Identify which cell holds the provided text, then report its (X, Y) central coordinate. 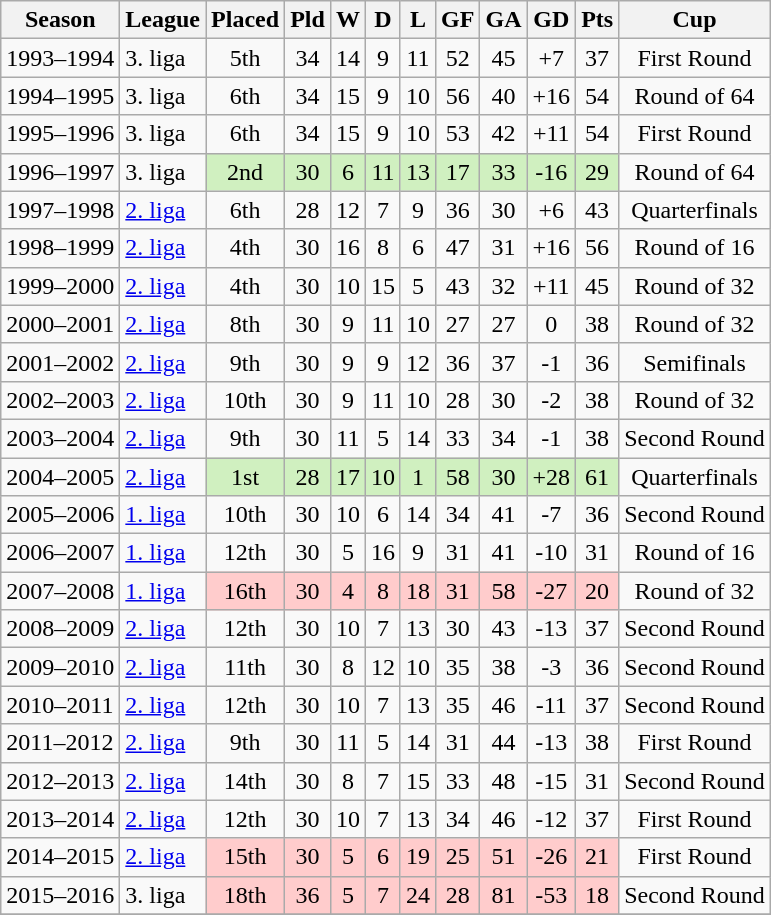
-26 (552, 857)
1 (418, 477)
29 (598, 172)
-53 (552, 895)
1999–2000 (60, 286)
2002–2003 (60, 400)
2005–2006 (60, 515)
-12 (552, 819)
League (163, 20)
2015–2016 (60, 895)
51 (504, 857)
Semifinals (695, 362)
32 (504, 286)
5th (246, 58)
1995–1996 (60, 134)
8th (246, 324)
Pld (308, 20)
+6 (552, 210)
GF (458, 20)
14th (246, 781)
GD (552, 20)
2004–2005 (60, 477)
2009–2010 (60, 667)
15th (246, 857)
Placed (246, 20)
W (348, 20)
2014–2015 (60, 857)
4 (348, 591)
-3 (552, 667)
-7 (552, 515)
2007–2008 (60, 591)
19 (418, 857)
2010–2011 (60, 705)
1994–1995 (60, 96)
2013–2014 (60, 819)
2000–2001 (60, 324)
1998–1999 (60, 248)
2011–2012 (60, 743)
2003–2004 (60, 438)
21 (598, 857)
1996–1997 (60, 172)
1st (246, 477)
18th (246, 895)
1993–1994 (60, 58)
Season (60, 20)
11th (246, 667)
20 (598, 591)
Pts (598, 20)
16th (246, 591)
52 (458, 58)
40 (504, 96)
-11 (552, 705)
GA (504, 20)
+7 (552, 58)
24 (418, 895)
53 (458, 134)
-2 (552, 400)
1997–1998 (60, 210)
2006–2007 (60, 553)
D (382, 20)
42 (504, 134)
81 (504, 895)
2001–2002 (60, 362)
44 (504, 743)
L (418, 20)
2008–2009 (60, 629)
2nd (246, 172)
-16 (552, 172)
-10 (552, 553)
+28 (552, 477)
47 (458, 248)
-27 (552, 591)
0 (552, 324)
Cup (695, 20)
2012–2013 (60, 781)
25 (458, 857)
-15 (552, 781)
48 (504, 781)
61 (598, 477)
